Capture the cell that displays the provided text and extract its (X, Y) central coordinate. 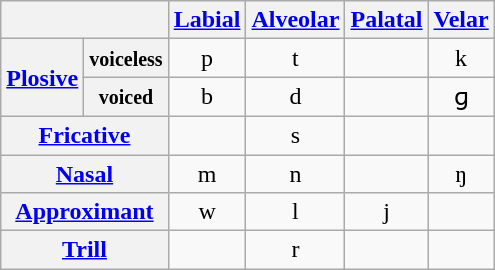
ɡ (461, 97)
r (296, 250)
m (207, 173)
p (207, 58)
Velar (461, 20)
l (296, 212)
t (296, 58)
voiced (126, 97)
Plosive (42, 78)
b (207, 97)
Palatal (386, 20)
s (296, 135)
j (386, 212)
Nasal (84, 173)
Alveolar (296, 20)
Labial (207, 20)
Trill (84, 250)
k (461, 58)
d (296, 97)
n (296, 173)
w (207, 212)
ŋ (461, 173)
voiceless (126, 58)
Fricative (84, 135)
Approximant (84, 212)
